Search for the cell housing the specified text and yield its [x, y] center coordinate. 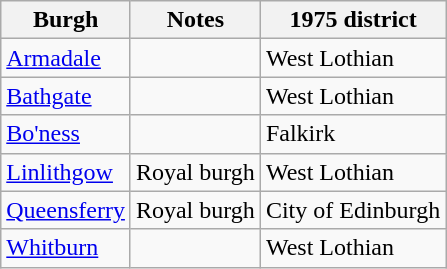
Whitburn [66, 248]
Queensferry [66, 210]
Notes [195, 20]
1975 district [352, 20]
City of Edinburgh [352, 210]
Burgh [66, 20]
Falkirk [352, 134]
Bathgate [66, 96]
Linlithgow [66, 172]
Bo'ness [66, 134]
Armadale [66, 58]
